Identify which cell holds the provided text, then report its [x, y] central coordinate. 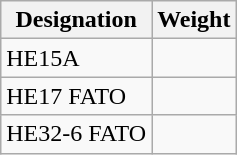
Weight [194, 20]
HE32-6 FATO [76, 134]
HE15A [76, 58]
HE17 FATO [76, 96]
Designation [76, 20]
